Capture the cell that displays the provided text and extract its [x, y] central coordinate. 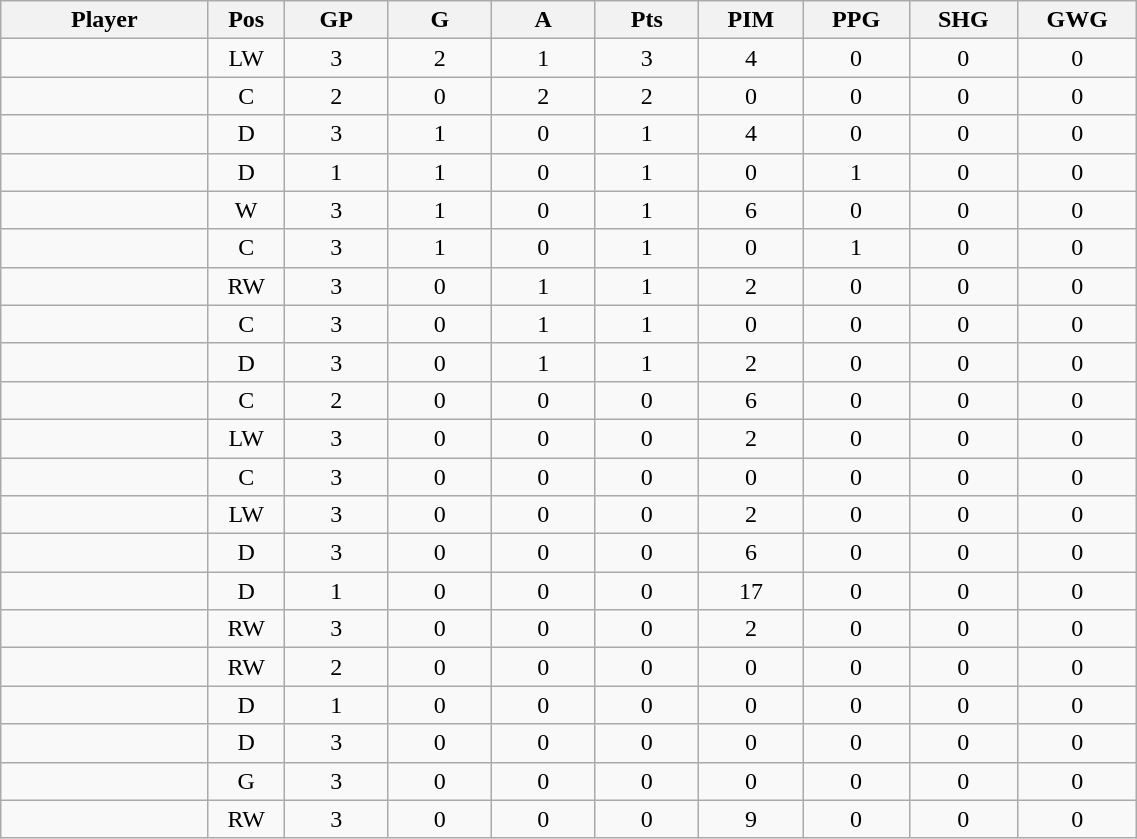
Pos [246, 20]
PIM [752, 20]
GWG [1078, 20]
PPG [856, 20]
SHG [964, 20]
W [246, 210]
Player [104, 20]
GP [336, 20]
9 [752, 819]
Pts [647, 20]
A [544, 20]
17 [752, 591]
